Return the (X, Y) coordinate for the center point of the cell that contains the specified text.  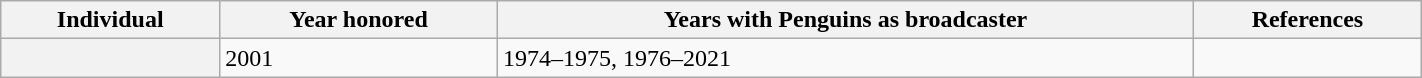
1974–1975, 1976–2021 (845, 58)
2001 (359, 58)
Individual (110, 20)
References (1308, 20)
Year honored (359, 20)
Years with Penguins as broadcaster (845, 20)
